Extract the [x, y] coordinate from the center of the cell holding the provided text.  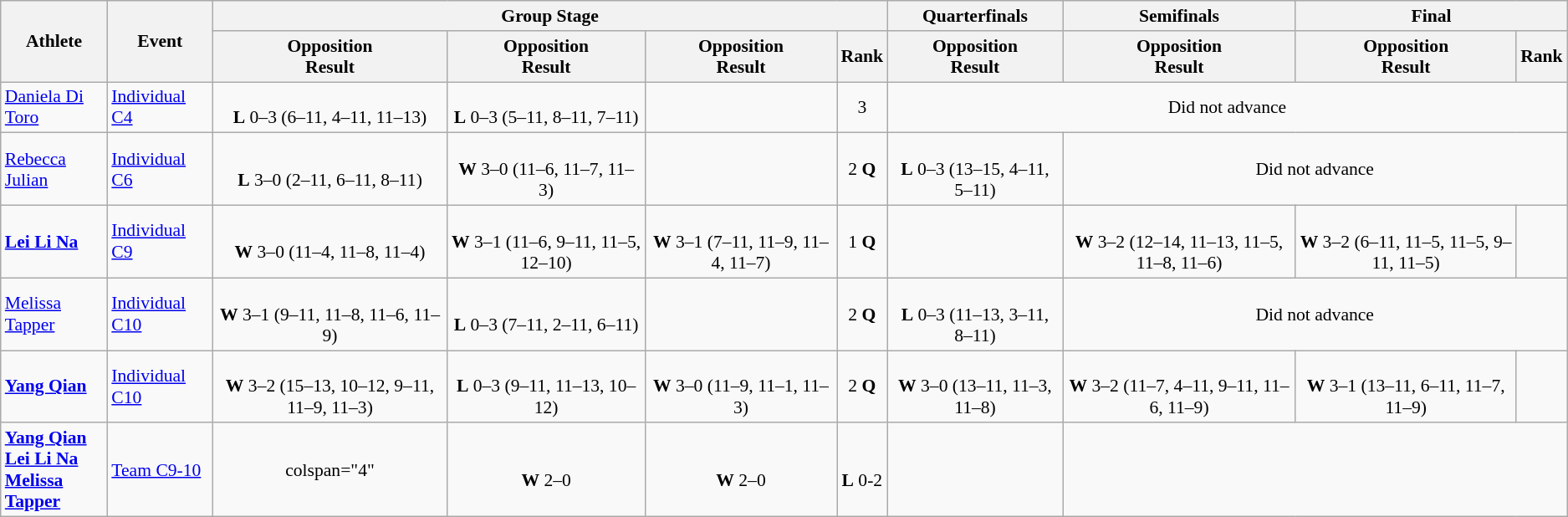
Daniela Di Toro [54, 107]
W 3–1 (9–11, 11–8, 11–6, 11–9) [329, 315]
Semifinals [1179, 16]
Quarterfinals [975, 16]
L 0–3 (7–11, 2–11, 6–11) [547, 315]
Individual C4 [160, 107]
3 [863, 107]
1 Q [863, 243]
Athlete [54, 42]
Rebecca Julian [54, 169]
L 0–3 (11–13, 3–11, 8–11) [975, 315]
Melissa Tapper [54, 315]
L 0-2 [863, 470]
W 3–0 (13–11, 11–3, 11–8) [975, 386]
W 3–0 (11–9, 11–1, 11–3) [741, 386]
W 3–2 (12–14, 11–13, 11–5, 11–8, 11–6) [1179, 243]
L 0–3 (6–11, 4–11, 11–13) [329, 107]
L 0–3 (13–15, 4–11, 5–11) [975, 169]
W 3–0 (11–4, 11–8, 11–4) [329, 243]
Group Stage [550, 16]
L 0–3 (5–11, 8–11, 7–11) [547, 107]
W 3–1 (13–11, 6–11, 11–7, 11–9) [1406, 386]
W 3–2 (11–7, 4–11, 9–11, 11–6, 11–9) [1179, 386]
W 3–2 (6–11, 11–5, 11–5, 9–11, 11–5) [1406, 243]
W 3–2 (15–13, 10–12, 9–11, 11–9, 11–3) [329, 386]
Yang QianLei Li NaMelissa Tapper [54, 470]
L 0–3 (9–11, 11–13, 10–12) [547, 386]
Team C9-10 [160, 470]
W 3–1 (7–11, 11–9, 11–4, 11–7) [741, 243]
Lei Li Na [54, 243]
L 3–0 (2–11, 6–11, 8–11) [329, 169]
Individual C6 [160, 169]
W 3–1 (11–6, 9–11, 11–5, 12–10) [547, 243]
Individual C9 [160, 243]
W 3–0 (11–6, 11–7, 11–3) [547, 169]
Final [1431, 16]
Yang Qian [54, 386]
Event [160, 42]
colspan="4" [329, 470]
